Output the (x, y) coordinate of the center of the cell containing the given text.  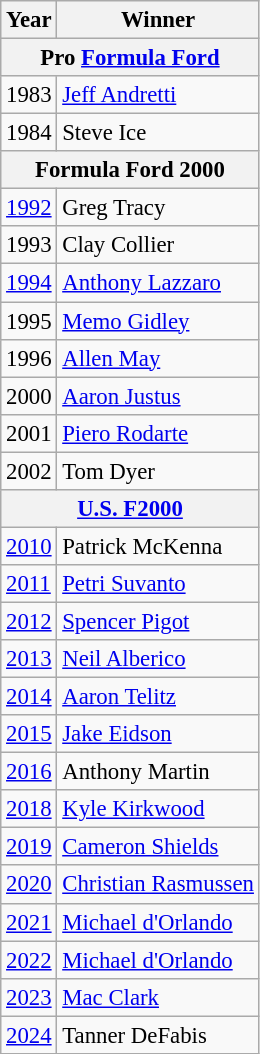
1992 (29, 208)
Piero Rodarte (158, 433)
Pro Formula Ford (130, 58)
1994 (29, 283)
Anthony Martin (158, 772)
Allen May (158, 358)
Clay Collier (158, 245)
2001 (29, 433)
Mac Clark (158, 997)
Memo Gidley (158, 321)
Spencer Pigot (158, 621)
Petri Suvanto (158, 584)
2018 (29, 809)
Greg Tracy (158, 208)
2016 (29, 772)
2014 (29, 697)
Tanner DeFabis (158, 1035)
Steve Ice (158, 133)
Jake Eidson (158, 734)
Cameron Shields (158, 847)
2000 (29, 396)
2012 (29, 621)
Neil Alberico (158, 659)
1984 (29, 133)
Year (29, 20)
2023 (29, 997)
1996 (29, 358)
2024 (29, 1035)
2019 (29, 847)
2022 (29, 960)
2002 (29, 471)
1995 (29, 321)
2013 (29, 659)
Tom Dyer (158, 471)
Jeff Andretti (158, 95)
1993 (29, 245)
2011 (29, 584)
2015 (29, 734)
2010 (29, 546)
Winner (158, 20)
2021 (29, 922)
Patrick McKenna (158, 546)
Aaron Justus (158, 396)
2020 (29, 885)
Kyle Kirkwood (158, 809)
Aaron Telitz (158, 697)
U.S. F2000 (130, 509)
Christian Rasmussen (158, 885)
Formula Ford 2000 (130, 170)
1983 (29, 95)
Anthony Lazzaro (158, 283)
